Determine the (X, Y) coordinate at the center of the cell enclosing the given text.  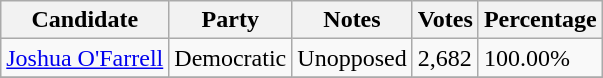
Democratic (230, 58)
Party (230, 20)
100.00% (540, 58)
Percentage (540, 20)
Candidate (85, 20)
Joshua O'Farrell (85, 58)
Notes (352, 20)
2,682 (445, 58)
Votes (445, 20)
Unopposed (352, 58)
